Return [x, y] of the center of cell containing provided text 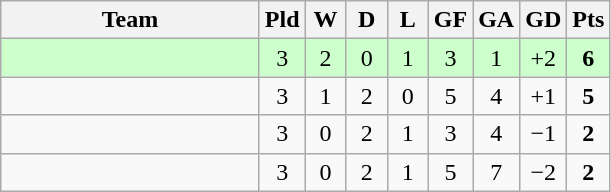
7 [496, 172]
GF [450, 20]
−2 [544, 172]
Team [130, 20]
−1 [544, 134]
D [366, 20]
GD [544, 20]
+2 [544, 58]
L [408, 20]
6 [588, 58]
W [326, 20]
GA [496, 20]
Pld [282, 20]
+1 [544, 96]
Pts [588, 20]
